From the cell containing the given text, extract its center point as [X, Y] coordinate. 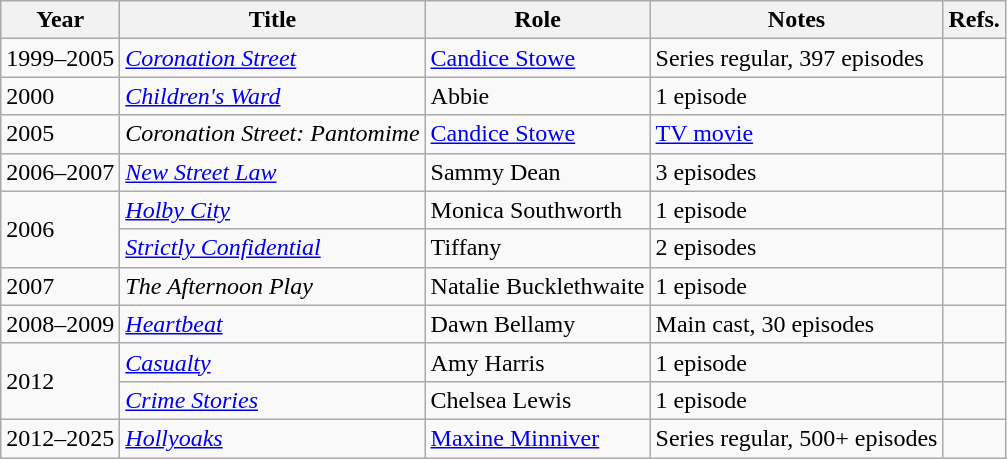
2 episodes [796, 248]
Role [538, 20]
Refs. [974, 20]
Tiffany [538, 248]
Children's Ward [272, 96]
Dawn Bellamy [538, 324]
Chelsea Lewis [538, 400]
Main cast, 30 episodes [796, 324]
Amy Harris [538, 362]
The Afternoon Play [272, 286]
2006–2007 [60, 172]
2005 [60, 134]
3 episodes [796, 172]
Strictly Confidential [272, 248]
Holby City [272, 210]
Title [272, 20]
Heartbeat [272, 324]
2012 [60, 381]
TV movie [796, 134]
Notes [796, 20]
Sammy Dean [538, 172]
Series regular, 500+ episodes [796, 438]
Abbie [538, 96]
Coronation Street [272, 58]
Year [60, 20]
Crime Stories [272, 400]
Natalie Bucklethwaite [538, 286]
2007 [60, 286]
Casualty [272, 362]
2008–2009 [60, 324]
2012–2025 [60, 438]
Coronation Street: Pantomime [272, 134]
Series regular, 397 episodes [796, 58]
2000 [60, 96]
Monica Southworth [538, 210]
New Street Law [272, 172]
2006 [60, 229]
Hollyoaks [272, 438]
1999–2005 [60, 58]
Maxine Minniver [538, 438]
